Identify which cell holds the provided text, then report its (X, Y) central coordinate. 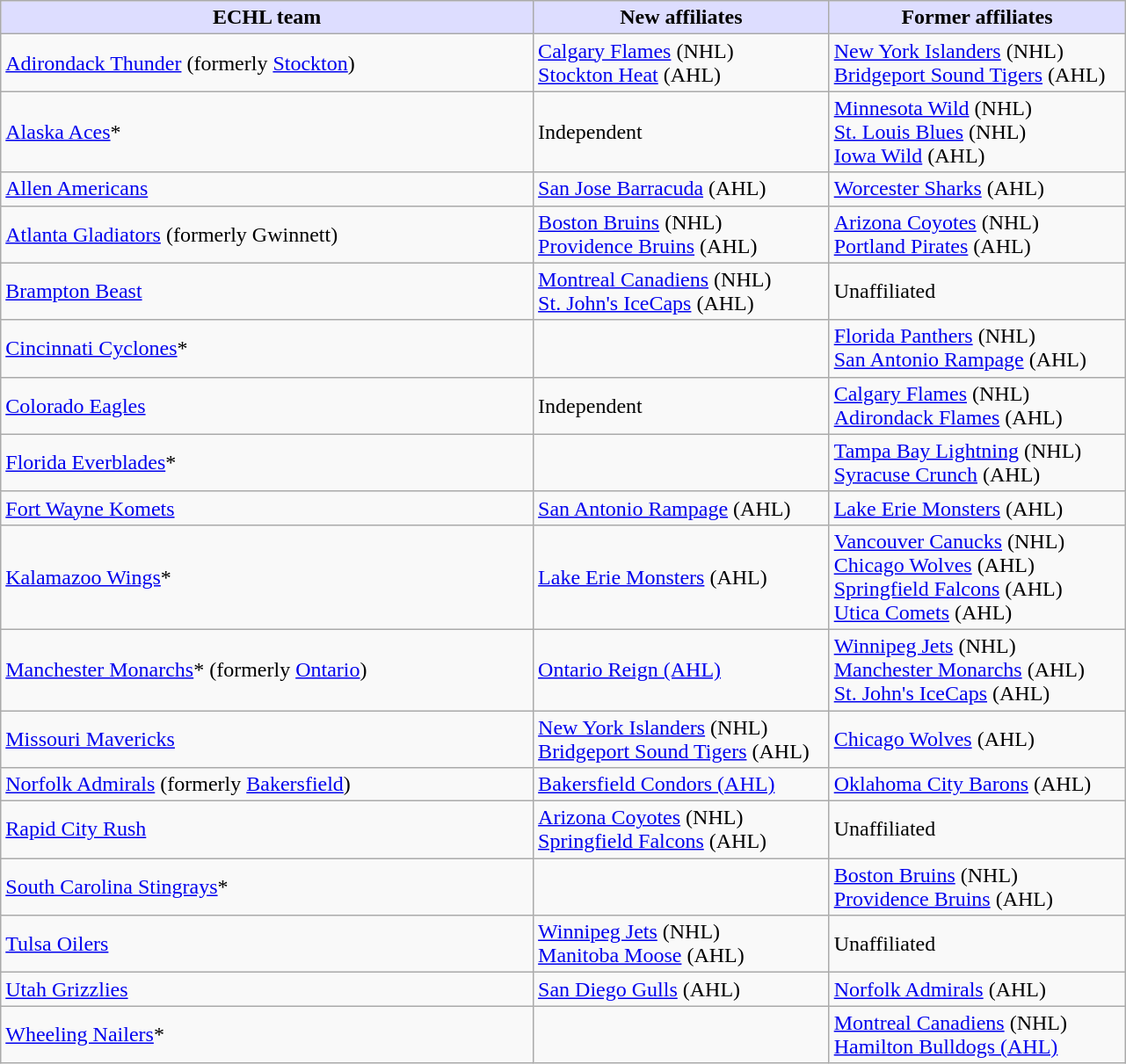
Tulsa Oilers (267, 944)
Calgary Flames (NHL)Stockton Heat (AHL) (682, 63)
Cincinnati Cyclones* (267, 348)
Colorado Eagles (267, 406)
Oklahoma City Barons (AHL) (977, 785)
Montreal Canadiens (NHL)St. John's IceCaps (AHL) (682, 292)
Florida Everblades* (267, 462)
Winnipeg Jets (NHL)Manitoba Moose (AHL) (682, 944)
San Diego Gulls (AHL) (682, 989)
Utah Grizzlies (267, 989)
South Carolina Stingrays* (267, 887)
Arizona Coyotes (NHL)Portland Pirates (AHL) (977, 234)
Arizona Coyotes (NHL)Springfield Falcons (AHL) (682, 829)
Winnipeg Jets (NHL)Manchester Monarchs (AHL)St. John's IceCaps (AHL) (977, 670)
Missouri Mavericks (267, 738)
San Jose Barracuda (AHL) (682, 189)
Wheeling Nailers* (267, 1035)
Norfolk Admirals (AHL) (977, 989)
Vancouver Canucks (NHL)Chicago Wolves (AHL)Springfield Falcons (AHL)Utica Comets (AHL) (977, 576)
San Antonio Rampage (AHL) (682, 508)
Brampton Beast (267, 292)
Atlanta Gladiators (formerly Gwinnett) (267, 234)
Former affiliates (977, 18)
Bakersfield Condors (AHL) (682, 785)
ECHL team (267, 18)
New affiliates (682, 18)
Chicago Wolves (AHL) (977, 738)
Manchester Monarchs* (formerly Ontario) (267, 670)
Adirondack Thunder (formerly Stockton) (267, 63)
Fort Wayne Komets (267, 508)
Minnesota Wild (NHL)St. Louis Blues (NHL)Iowa Wild (AHL) (977, 132)
Rapid City Rush (267, 829)
Norfolk Admirals (formerly Bakersfield) (267, 785)
Worcester Sharks (AHL) (977, 189)
Kalamazoo Wings* (267, 576)
Ontario Reign (AHL) (682, 670)
Florida Panthers (NHL)San Antonio Rampage (AHL) (977, 348)
Montreal Canadiens (NHL)Hamilton Bulldogs (AHL) (977, 1035)
Alaska Aces* (267, 132)
Tampa Bay Lightning (NHL)Syracuse Crunch (AHL) (977, 462)
Calgary Flames (NHL)Adirondack Flames (AHL) (977, 406)
Allen Americans (267, 189)
